Identify which cell holds the provided text, then report its (x, y) central coordinate. 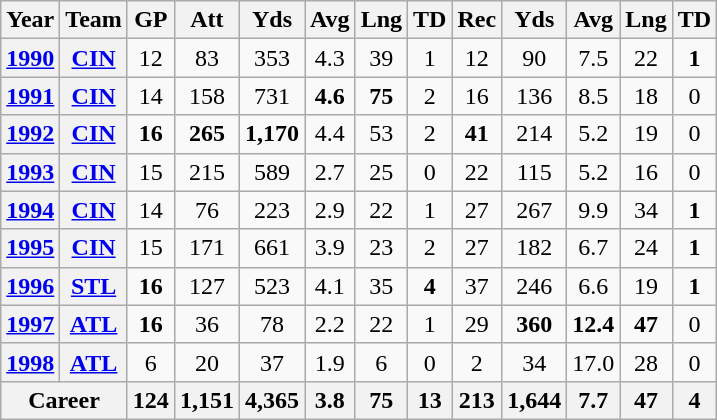
4,365 (272, 400)
3.8 (330, 400)
1,644 (534, 400)
1990 (30, 58)
23 (381, 248)
83 (206, 58)
4.6 (330, 96)
1992 (30, 134)
2.9 (330, 210)
1.9 (330, 362)
1,170 (272, 134)
265 (206, 134)
136 (534, 96)
223 (272, 210)
36 (206, 324)
213 (477, 400)
1994 (30, 210)
124 (150, 400)
2.2 (330, 324)
1998 (30, 362)
28 (646, 362)
1993 (30, 172)
7.5 (594, 58)
76 (206, 210)
360 (534, 324)
158 (206, 96)
12.4 (594, 324)
Year (30, 20)
182 (534, 248)
GP (150, 20)
Career (64, 400)
90 (534, 58)
7.7 (594, 400)
29 (477, 324)
4.1 (330, 286)
6.7 (594, 248)
35 (381, 286)
3.9 (330, 248)
53 (381, 134)
115 (534, 172)
41 (477, 134)
214 (534, 134)
2.7 (330, 172)
78 (272, 324)
Att (206, 20)
24 (646, 248)
589 (272, 172)
4.3 (330, 58)
1,151 (206, 400)
1997 (30, 324)
215 (206, 172)
18 (646, 96)
13 (430, 400)
246 (534, 286)
8.5 (594, 96)
661 (272, 248)
267 (534, 210)
9.9 (594, 210)
39 (381, 58)
353 (272, 58)
6.6 (594, 286)
1996 (30, 286)
523 (272, 286)
1995 (30, 248)
731 (272, 96)
4.4 (330, 134)
STL (94, 286)
17.0 (594, 362)
Rec (477, 20)
Team (94, 20)
1991 (30, 96)
25 (381, 172)
127 (206, 286)
20 (206, 362)
171 (206, 248)
